Search for the cell housing the specified text and yield its (X, Y) center coordinate. 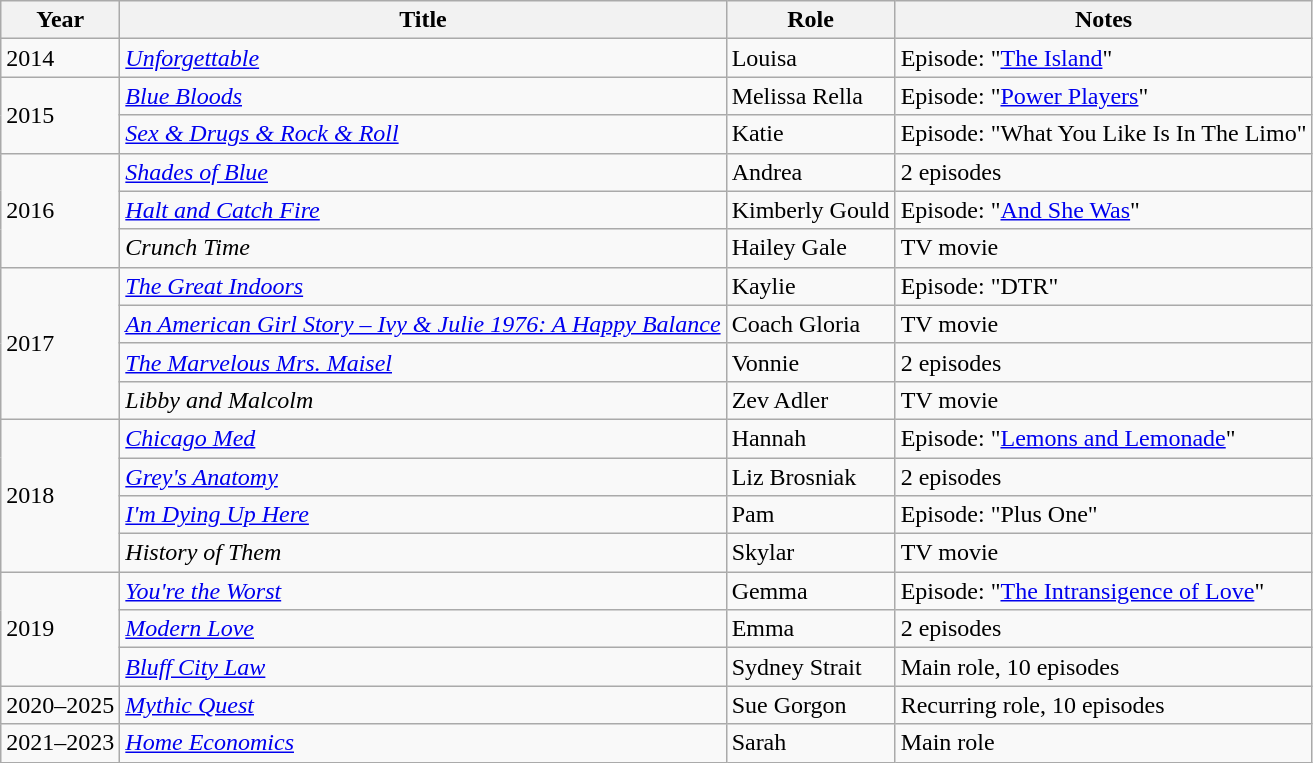
Emma (810, 629)
Sex & Drugs & Rock & Roll (423, 134)
2014 (60, 58)
Skylar (810, 553)
2015 (60, 115)
Recurring role, 10 episodes (1104, 705)
Home Economics (423, 743)
2017 (60, 343)
The Marvelous Mrs. Maisel (423, 362)
2018 (60, 495)
2016 (60, 210)
Episode: "What You Like Is In The Limo" (1104, 134)
Melissa Rella (810, 96)
Chicago Med (423, 438)
Main role, 10 episodes (1104, 667)
Coach Gloria (810, 324)
Mythic Quest (423, 705)
Bluff City Law (423, 667)
The Great Indoors (423, 286)
Libby and Malcolm (423, 400)
Crunch Time (423, 248)
You're the Worst (423, 591)
Andrea (810, 172)
Sarah (810, 743)
Episode: "Plus One" (1104, 515)
Kimberly Gould (810, 210)
2020–2025 (60, 705)
Kaylie (810, 286)
Katie (810, 134)
2019 (60, 629)
Zev Adler (810, 400)
Halt and Catch Fire (423, 210)
I'm Dying Up Here (423, 515)
Louisa (810, 58)
Modern Love (423, 629)
Episode: "The Intransigence of Love" (1104, 591)
Episode: "Lemons and Lemonade" (1104, 438)
Notes (1104, 20)
Liz Brosniak (810, 477)
Pam (810, 515)
Hannah (810, 438)
Role (810, 20)
Vonnie (810, 362)
Year (60, 20)
An American Girl Story – Ivy & Julie 1976: A Happy Balance (423, 324)
Unforgettable (423, 58)
Episode: "Power Players" (1104, 96)
History of Them (423, 553)
Main role (1104, 743)
Blue Bloods (423, 96)
Shades of Blue (423, 172)
Sydney Strait (810, 667)
Title (423, 20)
Episode: "And She Was" (1104, 210)
Episode: "DTR" (1104, 286)
Gemma (810, 591)
2021–2023 (60, 743)
Hailey Gale (810, 248)
Grey's Anatomy (423, 477)
Sue Gorgon (810, 705)
Episode: "The Island" (1104, 58)
